Locate the cell with the specified text and output its [X, Y] center coordinate. 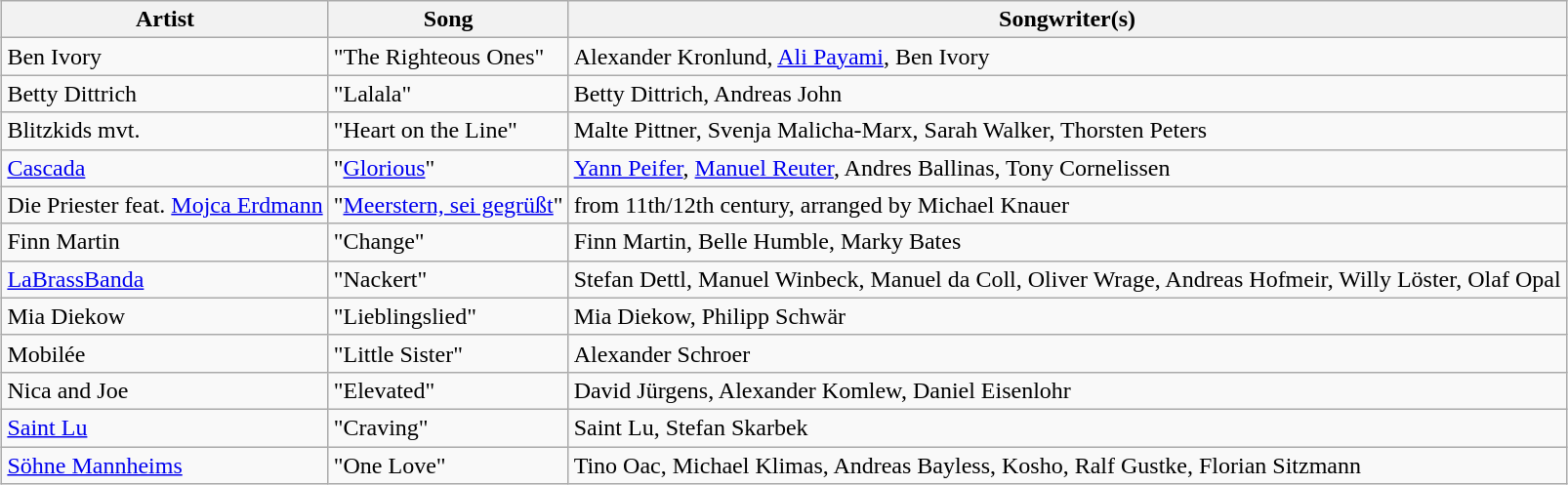
"Change" [448, 242]
"The Righteous Ones" [448, 57]
Songwriter(s) [1067, 20]
Betty Dittrich [165, 94]
Mobilée [165, 353]
Betty Dittrich, Andreas John [1067, 94]
Nica and Joe [165, 390]
Mia Diekow [165, 316]
Stefan Dettl, Manuel Winbeck, Manuel da Coll, Oliver Wrage, Andreas Hofmeir, Willy Löster, Olaf Opal [1067, 279]
David Jürgens, Alexander Komlew, Daniel Eisenlohr [1067, 390]
"Meerstern, sei gegrüßt" [448, 205]
"Craving" [448, 427]
Alexander Kronlund, Ali Payami, Ben Ivory [1067, 57]
Yann Peifer, Manuel Reuter, Andres Ballinas, Tony Cornelissen [1067, 168]
"Nackert" [448, 279]
"Glorious" [448, 168]
Finn Martin, Belle Humble, Marky Bates [1067, 242]
Blitzkids mvt. [165, 131]
Saint Lu [165, 427]
"Elevated" [448, 390]
"Little Sister" [448, 353]
Artist [165, 20]
LaBrassBanda [165, 279]
Tino Oac, Michael Klimas, Andreas Bayless, Kosho, Ralf Gustke, Florian Sitzmann [1067, 465]
Song [448, 20]
"Lieblingslied" [448, 316]
"One Love" [448, 465]
Saint Lu, Stefan Skarbek [1067, 427]
"Lalala" [448, 94]
Die Priester feat. Mojca Erdmann [165, 205]
Ben Ivory [165, 57]
from 11th/12th century, arranged by Michael Knauer [1067, 205]
"Heart on the Line" [448, 131]
Malte Pittner, Svenja Malicha-Marx, Sarah Walker, Thorsten Peters [1067, 131]
Cascada [165, 168]
Mia Diekow, Philipp Schwär [1067, 316]
Söhne Mannheims [165, 465]
Alexander Schroer [1067, 353]
Finn Martin [165, 242]
